Detect which cell encompasses the target text, then output its (x, y) center coordinate. 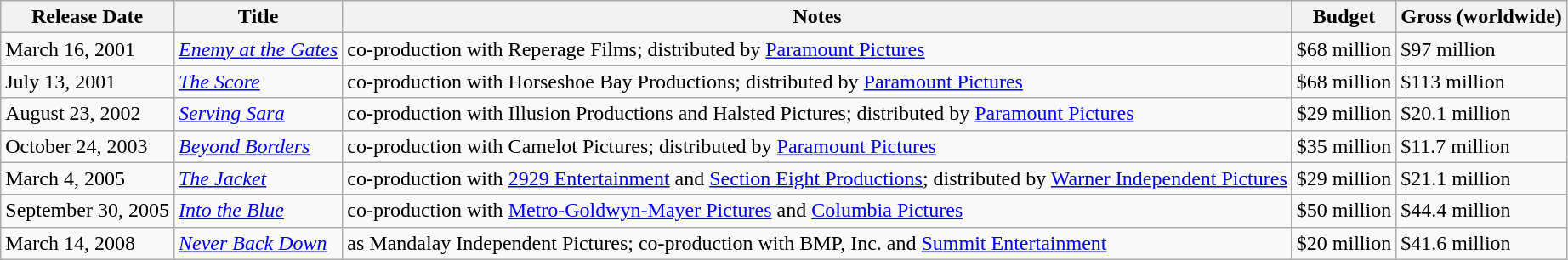
March 4, 2005 (88, 178)
co-production with Metro-Goldwyn-Mayer Pictures and Columbia Pictures (818, 211)
Budget (1344, 17)
$11.7 million (1481, 146)
Enemy at the Gates (258, 49)
October 24, 2003 (88, 146)
co-production with Illusion Productions and Halsted Pictures; distributed by Paramount Pictures (818, 114)
Release Date (88, 17)
$21.1 million (1481, 178)
as Mandalay Independent Pictures; co-production with BMP, Inc. and Summit Entertainment (818, 243)
September 30, 2005 (88, 211)
co-production with Horseshoe Bay Productions; distributed by Paramount Pictures (818, 82)
July 13, 2001 (88, 82)
co-production with Reperage Films; distributed by Paramount Pictures (818, 49)
March 16, 2001 (88, 49)
co-production with 2929 Entertainment and Section Eight Productions; distributed by Warner Independent Pictures (818, 178)
Into the Blue (258, 211)
co-production with Camelot Pictures; distributed by Paramount Pictures (818, 146)
$113 million (1481, 82)
The Jacket (258, 178)
$20.1 million (1481, 114)
Gross (worldwide) (1481, 17)
Notes (818, 17)
$35 million (1344, 146)
$97 million (1481, 49)
Never Back Down (258, 243)
$50 million (1344, 211)
$44.4 million (1481, 211)
August 23, 2002 (88, 114)
March 14, 2008 (88, 243)
Serving Sara (258, 114)
Beyond Borders (258, 146)
The Score (258, 82)
Title (258, 17)
$20 million (1344, 243)
$41.6 million (1481, 243)
